Search for the cell housing the specified text and yield its (X, Y) center coordinate. 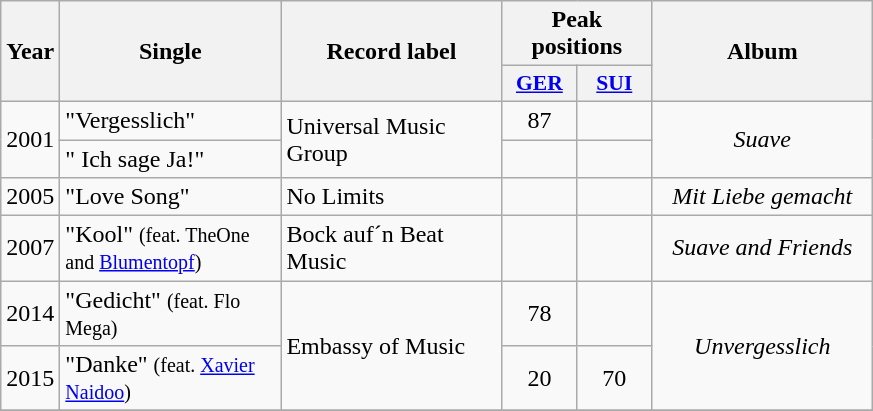
"Love Song" (170, 197)
"Kool" (feat. TheOne and Blumentopf) (170, 248)
" Ich sage Ja!" (170, 159)
Suave (762, 139)
Year (30, 52)
Bock auf´n Beat Music (392, 248)
Single (170, 52)
GER (540, 84)
20 (540, 378)
Mit Liebe gemacht (762, 197)
Unvergesslich (762, 346)
Universal Music Group (392, 139)
Peak positions (577, 34)
Embassy of Music (392, 346)
SUI (614, 84)
2015 (30, 378)
No Limits (392, 197)
"Vergesslich" (170, 120)
2014 (30, 314)
87 (540, 120)
2007 (30, 248)
Album (762, 52)
2005 (30, 197)
"Gedicht" (feat. Flo Mega) (170, 314)
2001 (30, 139)
Suave and Friends (762, 248)
78 (540, 314)
"Danke" (feat. Xavier Naidoo) (170, 378)
Record label (392, 52)
70 (614, 378)
